Scan for the cell matching the given text and deliver its [X, Y] coordinate at center. 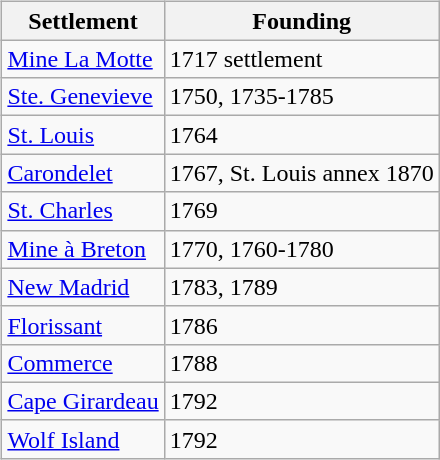
1769 [302, 211]
Mine La Motte [83, 59]
1717 settlement [302, 59]
1764 [302, 135]
1770, 1760-1780 [302, 249]
Founding [302, 21]
Ste. Genevieve [83, 97]
St. Louis [83, 135]
1786 [302, 325]
Carondelet [83, 173]
Settlement [83, 21]
Florissant [83, 325]
Cape Girardeau [83, 401]
St. Charles [83, 211]
Commerce [83, 363]
1783, 1789 [302, 287]
New Madrid [83, 287]
Wolf Island [83, 439]
1750, 1735-1785 [302, 97]
1767, St. Louis annex 1870 [302, 173]
Mine à Breton [83, 249]
1788 [302, 363]
